Search for the cell housing the specified text and yield its (X, Y) center coordinate. 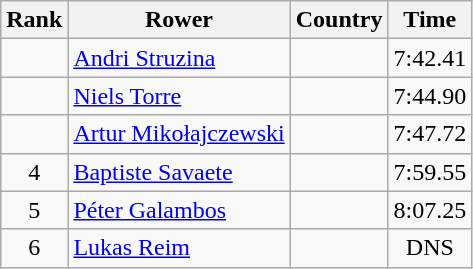
Lukas Reim (179, 248)
Artur Mikołajczewski (179, 134)
Andri Struzina (179, 58)
8:07.25 (430, 210)
Time (430, 20)
6 (34, 248)
Baptiste Savaete (179, 172)
Rower (179, 20)
4 (34, 172)
Niels Torre (179, 96)
7:47.72 (430, 134)
Péter Galambos (179, 210)
5 (34, 210)
Country (339, 20)
7:44.90 (430, 96)
Rank (34, 20)
DNS (430, 248)
7:42.41 (430, 58)
7:59.55 (430, 172)
